Provide the [X, Y] coordinate of the cell's center where the given text is located.  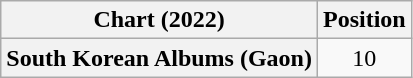
10 [364, 58]
Chart (2022) [160, 20]
Position [364, 20]
South Korean Albums (Gaon) [160, 58]
